Extract the (x, y) coordinate from the center of the cell holding the provided text.  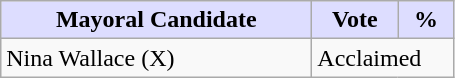
Acclaimed (383, 58)
Vote (355, 20)
% (426, 20)
Nina Wallace (X) (156, 58)
Mayoral Candidate (156, 20)
